For the text-containing cell, return its midpoint in (x, y) coordinate format. 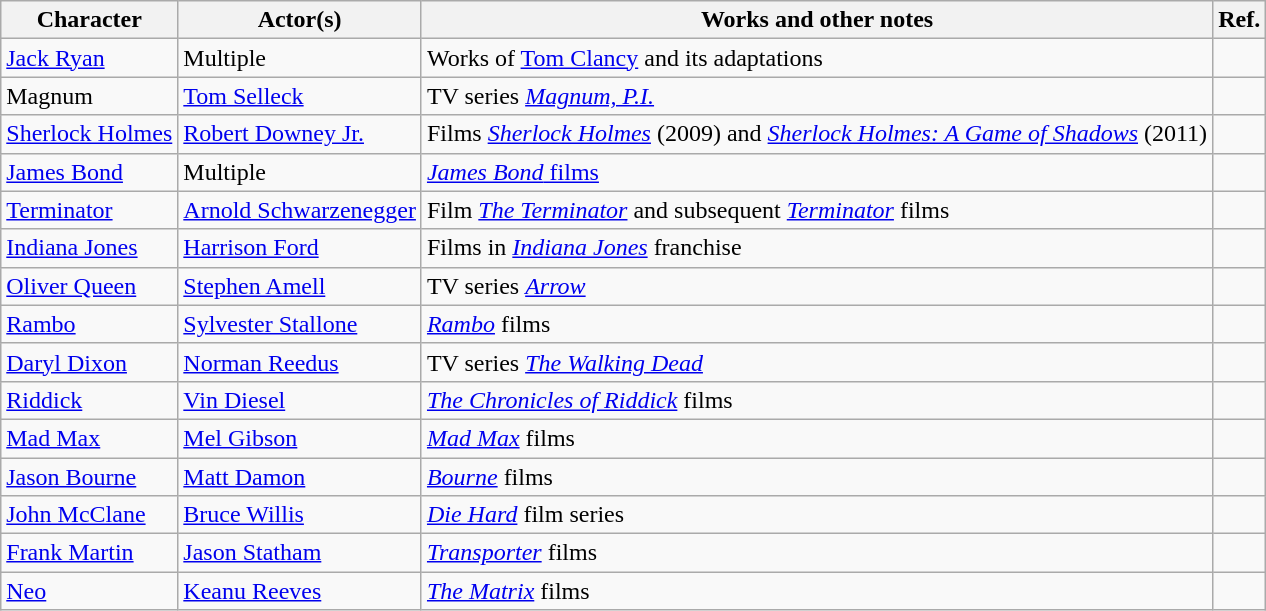
Actor(s) (300, 20)
Films Sherlock Holmes (2009) and Sherlock Holmes: A Game of Shadows (2011) (816, 134)
James Bond films (816, 172)
Bruce Willis (300, 515)
Film The Terminator and subsequent Terminator films (816, 210)
Terminator (90, 210)
Mad Max (90, 438)
Robert Downey Jr. (300, 134)
Tom Selleck (300, 96)
TV series Magnum, P.I. (816, 96)
Daryl Dixon (90, 362)
Mel Gibson (300, 438)
Keanu Reeves (300, 591)
TV series The Walking Dead (816, 362)
Jason Statham (300, 553)
James Bond (90, 172)
The Chronicles of Riddick films (816, 400)
Oliver Queen (90, 286)
Magnum (90, 96)
Neo (90, 591)
Frank Martin (90, 553)
Norman Reedus (300, 362)
Mad Max films (816, 438)
Stephen Amell (300, 286)
Matt Damon (300, 477)
The Matrix films (816, 591)
Works of Tom Clancy and its adaptations (816, 58)
Rambo (90, 324)
Arnold Schwarzenegger (300, 210)
Die Hard film series (816, 515)
John McClane (90, 515)
Sherlock Holmes (90, 134)
Rambo films (816, 324)
Transporter films (816, 553)
Indiana Jones (90, 248)
TV series Arrow (816, 286)
Vin Diesel (300, 400)
Films in Indiana Jones franchise (816, 248)
Bourne films (816, 477)
Jack Ryan (90, 58)
Riddick (90, 400)
Ref. (1240, 20)
Jason Bourne (90, 477)
Works and other notes (816, 20)
Harrison Ford (300, 248)
Sylvester Stallone (300, 324)
Character (90, 20)
